Locate the cell with the specified text and output its (X, Y) center coordinate. 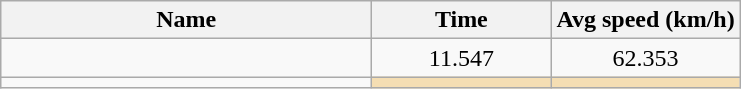
Name (186, 20)
Time (462, 20)
62.353 (646, 58)
Avg speed (km/h) (646, 20)
11.547 (462, 58)
